For the text-containing cell, return its midpoint in (X, Y) coordinate format. 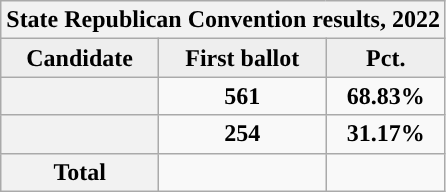
State Republican Convention results, 2022 (224, 20)
68.83% (386, 96)
561 (243, 96)
Total (80, 172)
Pct. (386, 58)
31.17% (386, 134)
Candidate (80, 58)
254 (243, 134)
First ballot (243, 58)
